Search for the cell housing the specified text and yield its [x, y] center coordinate. 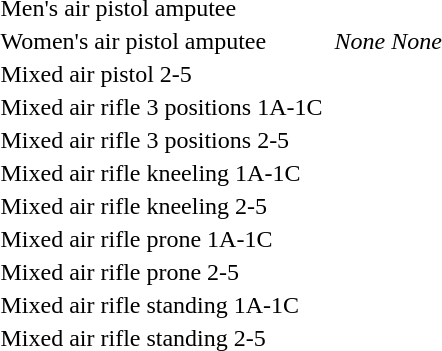
None [360, 41]
